Extract the (X, Y) coordinate from the center of the cell holding the provided text.  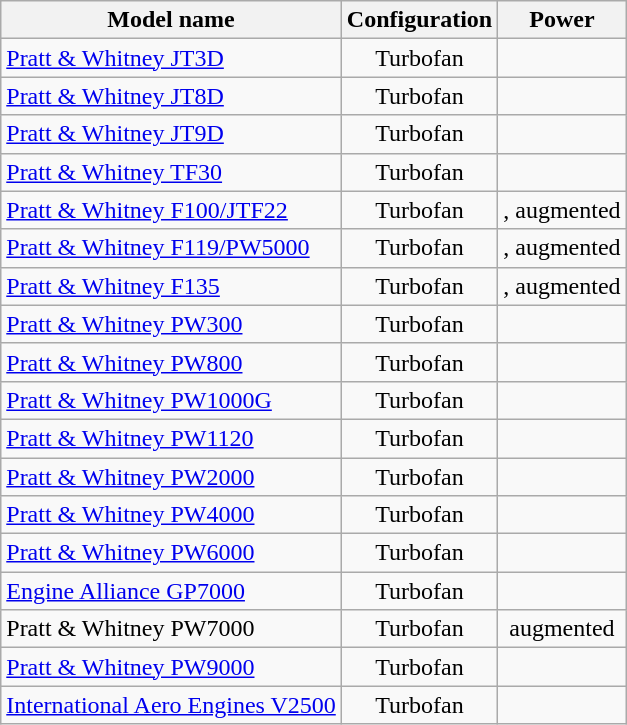
Pratt & Whitney TF30 (172, 172)
Pratt & Whitney PW800 (172, 362)
Power (562, 20)
Pratt & Whitney F100/JTF22 (172, 210)
Model name (172, 20)
augmented (562, 629)
International Aero Engines V2500 (172, 705)
Pratt & Whitney PW1000G (172, 400)
Pratt & Whitney JT9D (172, 134)
Engine Alliance GP7000 (172, 591)
Pratt & Whitney F135 (172, 286)
Pratt & Whitney F119/PW5000 (172, 248)
Pratt & Whitney PW4000 (172, 515)
Pratt & Whitney PW6000 (172, 553)
Pratt & Whitney PW9000 (172, 667)
Pratt & Whitney JT3D (172, 58)
Pratt & Whitney PW1120 (172, 438)
Pratt & Whitney JT8D (172, 96)
Pratt & Whitney PW2000 (172, 477)
Pratt & Whitney PW7000 (172, 629)
Configuration (419, 20)
Pratt & Whitney PW300 (172, 324)
